For the text-containing cell, return its midpoint in [X, Y] coordinate format. 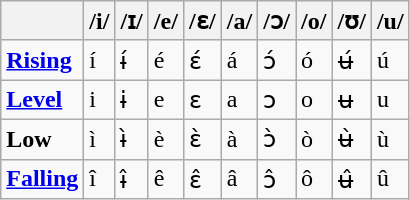
a [239, 100]
ɔ [277, 100]
î [100, 179]
ó [314, 60]
ì [100, 139]
Level [42, 100]
/i/ [100, 21]
ɛ̀ [202, 139]
ú [390, 60]
û [390, 179]
Falling [42, 179]
â [239, 179]
ô [314, 179]
ʉ̂ [352, 179]
á [239, 60]
Low [42, 139]
ɔ̂ [277, 179]
/o/ [314, 21]
ɔ̀ [277, 139]
ɔ́ [277, 60]
/e/ [166, 21]
i [100, 100]
è [166, 139]
ɛ̂ [202, 179]
e [166, 100]
ɨ̀ [132, 139]
u [390, 100]
Rising [42, 60]
/ɔ/ [277, 21]
ɛ́ [202, 60]
í [100, 60]
à [239, 139]
ɨ [132, 100]
/u/ [390, 21]
o [314, 100]
ê [166, 179]
ɨ̂ [132, 179]
/ʊ/ [352, 21]
/a/ [239, 21]
ò [314, 139]
/ɛ/ [202, 21]
ù [390, 139]
ʉ̀ [352, 139]
/ɪ/ [132, 21]
ʉ [352, 100]
ʉ́ [352, 60]
é [166, 60]
ɛ [202, 100]
ɨ́ [132, 60]
